Extract the [x, y] coordinate from the center of the cell holding the provided text.  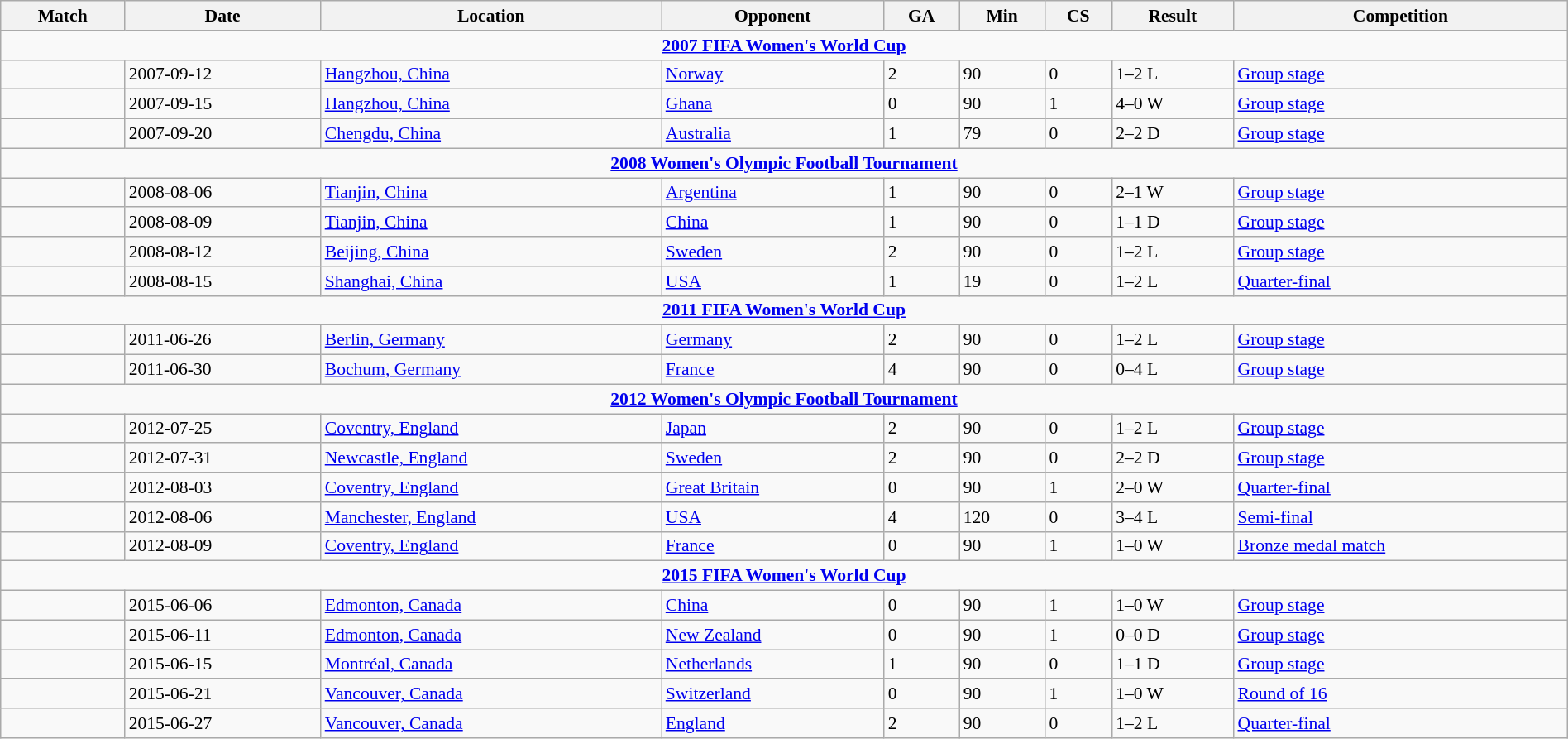
Round of 16 [1400, 694]
2015 FIFA Women's World Cup [784, 576]
0–0 D [1173, 635]
Chengdu, China [491, 134]
New Zealand [772, 635]
Argentina [772, 193]
Match [63, 16]
Shanghai, China [491, 281]
Opponent [772, 16]
Bronze medal match [1400, 546]
Bochum, Germany [491, 370]
Japan [772, 429]
2008-08-09 [223, 223]
Newcastle, England [491, 458]
2015-06-11 [223, 635]
2015-06-27 [223, 723]
England [772, 723]
Semi-final [1400, 517]
4–0 W [1173, 104]
Result [1173, 16]
2012-08-06 [223, 517]
Beijing, China [491, 252]
Norway [772, 74]
2007-09-20 [223, 134]
2012-08-03 [223, 487]
Switzerland [772, 694]
CS [1078, 16]
79 [1002, 134]
Date [223, 16]
2015-06-15 [223, 665]
2012 Women's Olympic Football Tournament [784, 399]
2012-08-09 [223, 546]
Germany [772, 340]
2007-09-15 [223, 104]
Competition [1400, 16]
19 [1002, 281]
Netherlands [772, 665]
2007 FIFA Women's World Cup [784, 46]
Ghana [772, 104]
120 [1002, 517]
2011-06-30 [223, 370]
2008-08-15 [223, 281]
2007-09-12 [223, 74]
Min [1002, 16]
Berlin, Germany [491, 340]
2–0 W [1173, 487]
Location [491, 16]
Australia [772, 134]
Manchester, England [491, 517]
2015-06-21 [223, 694]
2012-07-31 [223, 458]
Great Britain [772, 487]
2–1 W [1173, 193]
GA [921, 16]
2008-08-12 [223, 252]
2011 FIFA Women's World Cup [784, 310]
0–4 L [1173, 370]
2012-07-25 [223, 429]
2011-06-26 [223, 340]
Montréal, Canada [491, 665]
2015-06-06 [223, 606]
2008 Women's Olympic Football Tournament [784, 163]
3–4 L [1173, 517]
2008-08-06 [223, 193]
